Detect which cell encompasses the target text, then output its (X, Y) center coordinate. 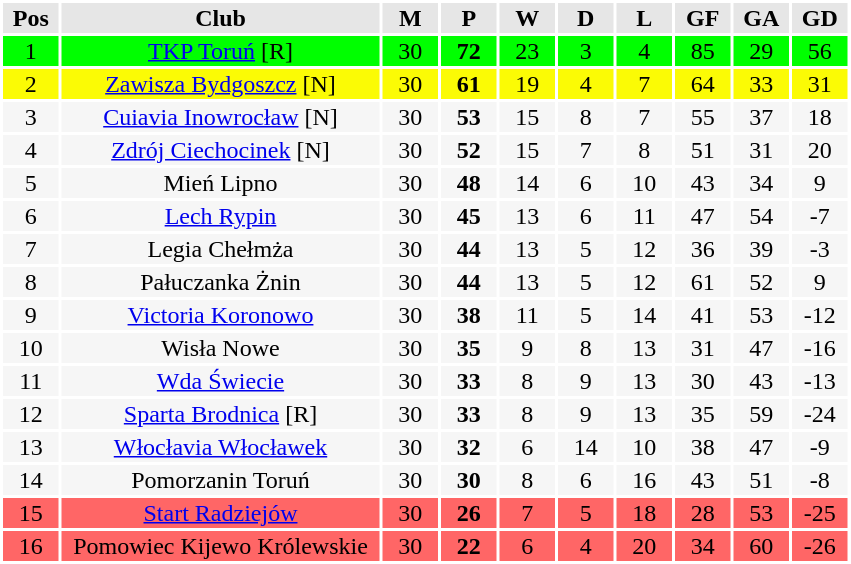
Legia Chełmża (221, 249)
Wda Świecie (221, 381)
L (644, 18)
22 (469, 546)
-13 (820, 381)
29 (762, 51)
64 (703, 84)
60 (762, 546)
-26 (820, 546)
GF (703, 18)
Zawisza Bydgoszcz [N] (221, 84)
-25 (820, 513)
39 (762, 249)
Start Radziejów (221, 513)
W (528, 18)
Pałuczanka Żnin (221, 282)
32 (469, 447)
Cuiavia Inowrocław [N] (221, 117)
1 (31, 51)
-12 (820, 315)
P (469, 18)
Victoria Koronowo (221, 315)
26 (469, 513)
2 (31, 84)
-3 (820, 249)
-16 (820, 348)
56 (820, 51)
23 (528, 51)
Mień Lipno (221, 183)
19 (528, 84)
-9 (820, 447)
-7 (820, 216)
TKP Toruń [R] (221, 51)
36 (703, 249)
Lech Rypin (221, 216)
-8 (820, 480)
59 (762, 414)
37 (762, 117)
54 (762, 216)
GD (820, 18)
Club (221, 18)
28 (703, 513)
45 (469, 216)
41 (703, 315)
85 (703, 51)
48 (469, 183)
D (586, 18)
Zdrój Ciechocinek [N] (221, 150)
Pomowiec Kijewo Królewskie (221, 546)
Wisła Nowe (221, 348)
55 (703, 117)
Pos (31, 18)
Pomorzanin Toruń (221, 480)
Włocłavia Włocławek (221, 447)
-24 (820, 414)
72 (469, 51)
M (410, 18)
GA (762, 18)
Sparta Brodnica [R] (221, 414)
